Return [x, y] of the center of cell containing provided text 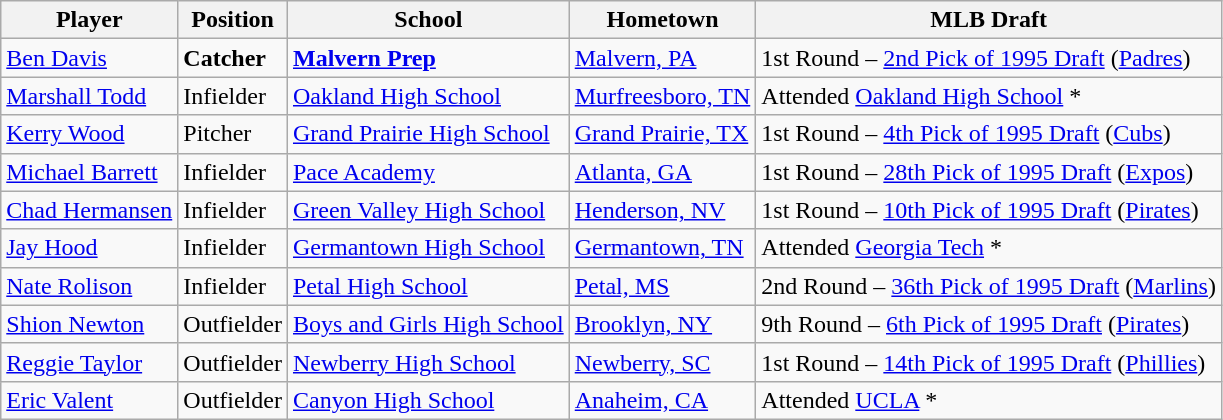
1st Round – 4th Pick of 1995 Draft (Cubs) [989, 134]
Malvern, PA [662, 58]
Anaheim, CA [662, 400]
Pace Academy [428, 172]
Oakland High School [428, 96]
Kerry Wood [90, 134]
2nd Round – 36th Pick of 1995 Draft (Marlins) [989, 286]
Henderson, NV [662, 210]
Shion Newton [90, 324]
School [428, 20]
Hometown [662, 20]
Michael Barrett [90, 172]
Malvern Prep [428, 58]
Attended UCLA * [989, 400]
Germantown High School [428, 248]
Pitcher [233, 134]
Player [90, 20]
Atlanta, GA [662, 172]
Germantown, TN [662, 248]
Brooklyn, NY [662, 324]
Newberry High School [428, 362]
Chad Hermansen [90, 210]
Marshall Todd [90, 96]
Jay Hood [90, 248]
Green Valley High School [428, 210]
Eric Valent [90, 400]
Attended Oakland High School * [989, 96]
1st Round – 14th Pick of 1995 Draft (Phillies) [989, 362]
Boys and Girls High School [428, 324]
Grand Prairie High School [428, 134]
Grand Prairie, TX [662, 134]
Petal, MS [662, 286]
1st Round – 28th Pick of 1995 Draft (Expos) [989, 172]
1st Round – 2nd Pick of 1995 Draft (Padres) [989, 58]
Ben Davis [90, 58]
9th Round – 6th Pick of 1995 Draft (Pirates) [989, 324]
Nate Rolison [90, 286]
Catcher [233, 58]
Position [233, 20]
Canyon High School [428, 400]
Newberry, SC [662, 362]
Reggie Taylor [90, 362]
Murfreesboro, TN [662, 96]
Attended Georgia Tech * [989, 248]
1st Round – 10th Pick of 1995 Draft (Pirates) [989, 210]
MLB Draft [989, 20]
Petal High School [428, 286]
